For the text-containing cell, return its midpoint in (X, Y) coordinate format. 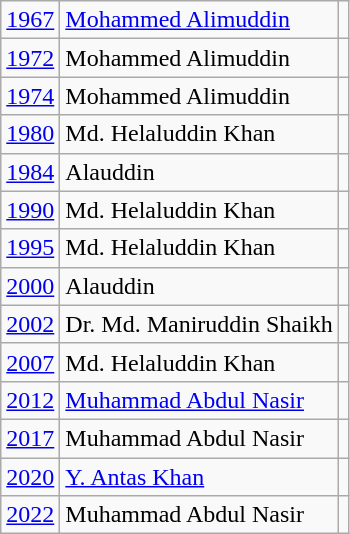
1974 (30, 96)
2012 (30, 400)
1980 (30, 134)
Dr. Md. Maniruddin Shaikh (199, 324)
1972 (30, 58)
2002 (30, 324)
2007 (30, 362)
1990 (30, 210)
1995 (30, 248)
2020 (30, 477)
1984 (30, 172)
Y. Antas Khan (199, 477)
2017 (30, 438)
1967 (30, 20)
2022 (30, 515)
2000 (30, 286)
